Capture the cell that displays the provided text and extract its (X, Y) central coordinate. 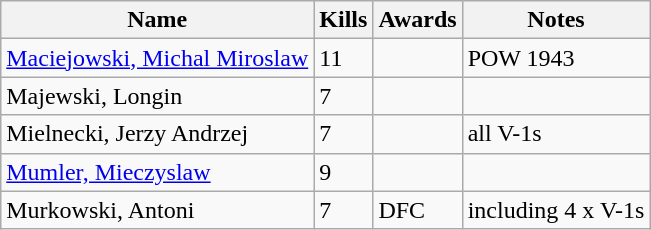
Kills (344, 20)
Awards (418, 20)
Name (158, 20)
Notes (556, 20)
Mumler, Mieczyslaw (158, 172)
all V-1s (556, 134)
DFC (418, 210)
Mielnecki, Jerzy Andrzej (158, 134)
11 (344, 58)
including 4 x V-1s (556, 210)
Majewski, Longin (158, 96)
Murkowski, Antoni (158, 210)
POW 1943 (556, 58)
9 (344, 172)
Maciejowski, Michal Miroslaw (158, 58)
